Pinpoint the cell where the given text exists, returning its [X, Y] midpoint coordinate. 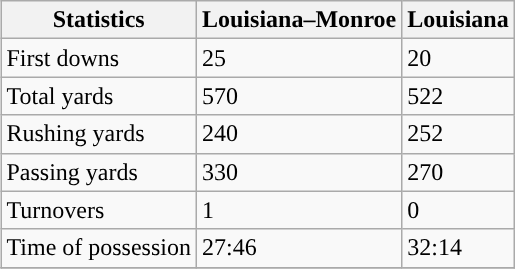
Passing yards [99, 172]
0 [458, 210]
Louisiana [458, 20]
Louisiana–Monroe [298, 20]
25 [298, 58]
252 [458, 134]
20 [458, 58]
32:14 [458, 248]
522 [458, 96]
Turnovers [99, 210]
Statistics [99, 20]
330 [298, 172]
270 [458, 172]
Total yards [99, 96]
27:46 [298, 248]
570 [298, 96]
240 [298, 134]
1 [298, 210]
Time of possession [99, 248]
Rushing yards [99, 134]
First downs [99, 58]
